Output the (x, y) coordinate of the center of the cell containing the given text.  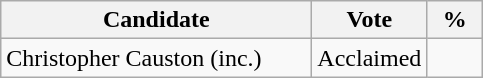
% (455, 20)
Candidate (156, 20)
Vote (370, 20)
Acclaimed (370, 58)
Christopher Causton (inc.) (156, 58)
